Identify which cell holds the provided text, then report its (X, Y) central coordinate. 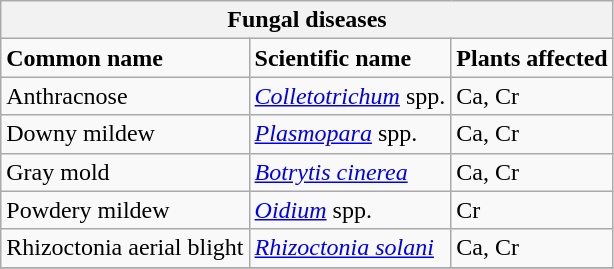
Scientific name (350, 58)
Anthracnose (125, 96)
Plants affected (532, 58)
Rhizoctonia solani (350, 248)
Fungal diseases (307, 20)
Downy mildew (125, 134)
Botrytis cinerea (350, 172)
Oidium spp. (350, 210)
Common name (125, 58)
Rhizoctonia aerial blight (125, 248)
Cr (532, 210)
Gray mold (125, 172)
Plasmopara spp. (350, 134)
Colletotrichum spp. (350, 96)
Powdery mildew (125, 210)
